Scan for the cell matching the given text and deliver its [x, y] coordinate at center. 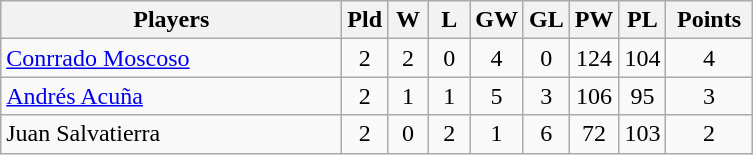
Players [172, 20]
Points [709, 20]
W [408, 20]
103 [642, 134]
PL [642, 20]
72 [594, 134]
Conrrado Moscoso [172, 58]
95 [642, 96]
L [450, 20]
5 [497, 96]
GL [546, 20]
6 [546, 134]
Pld [365, 20]
PW [594, 20]
104 [642, 58]
106 [594, 96]
Juan Salvatierra [172, 134]
GW [497, 20]
Andrés Acuña [172, 96]
124 [594, 58]
